Return (x, y) of the center of cell containing provided text 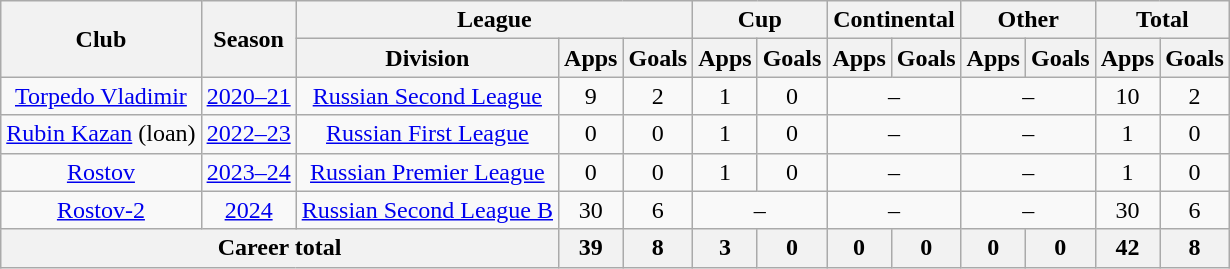
Rostov (101, 172)
Club (101, 39)
2023–24 (248, 172)
Russian Second League B (427, 210)
Other (1028, 20)
Total (1162, 20)
Division (427, 58)
Russian Second League (427, 96)
2022–23 (248, 134)
Continental (894, 20)
Season (248, 39)
42 (1127, 248)
Russian Premier League (427, 172)
Torpedo Vladimir (101, 96)
Career total (280, 248)
2020–21 (248, 96)
2024 (248, 210)
3 (725, 248)
9 (591, 96)
Russian First League (427, 134)
Cup (760, 20)
League (494, 20)
Rostov-2 (101, 210)
39 (591, 248)
10 (1127, 96)
Rubin Kazan (loan) (101, 134)
